Detect which cell encompasses the target text, then output its (x, y) center coordinate. 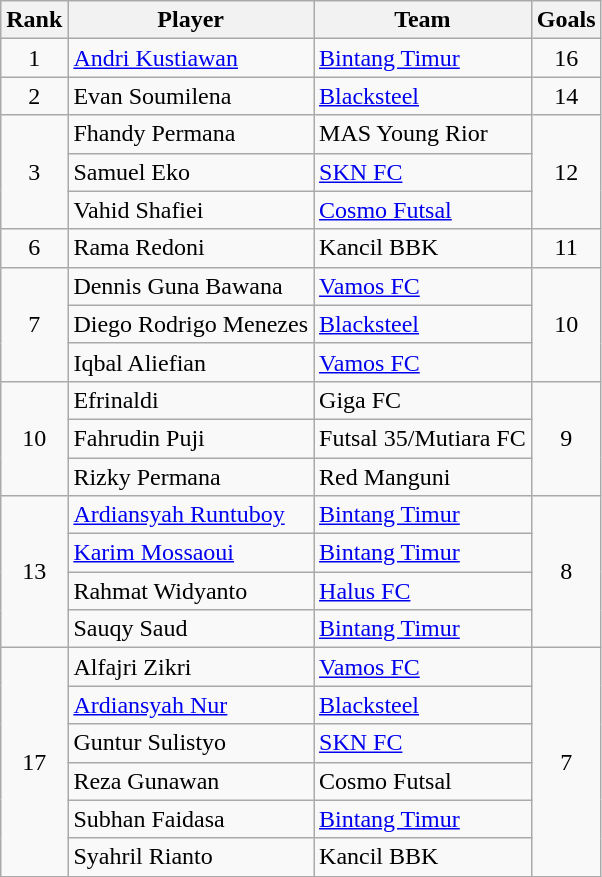
Fahrudin Puji (191, 438)
Futsal 35/Mutiara FC (423, 438)
8 (566, 572)
13 (34, 572)
17 (34, 762)
Rank (34, 20)
12 (566, 172)
Sauqy Saud (191, 629)
Halus FC (423, 591)
Guntur Sulistyo (191, 743)
MAS Young Rior (423, 134)
Reza Gunawan (191, 781)
Alfajri Zikri (191, 667)
Vahid Shafiei (191, 210)
Subhan Faidasa (191, 819)
Karim Mossaoui (191, 553)
11 (566, 248)
14 (566, 96)
Dennis Guna Bawana (191, 286)
Rizky Permana (191, 477)
Efrinaldi (191, 400)
Fhandy Permana (191, 134)
Ardiansyah Nur (191, 705)
Player (191, 20)
Giga FC (423, 400)
Andri Kustiawan (191, 58)
3 (34, 172)
Ardiansyah Runtuboy (191, 515)
Iqbal Aliefian (191, 362)
16 (566, 58)
Team (423, 20)
Diego Rodrigo Menezes (191, 324)
Red Manguni (423, 477)
Syahril Rianto (191, 857)
1 (34, 58)
Rahmat Widyanto (191, 591)
9 (566, 438)
Evan Soumilena (191, 96)
6 (34, 248)
2 (34, 96)
Samuel Eko (191, 172)
Rama Redoni (191, 248)
Goals (566, 20)
